Identify which cell holds the provided text, then report its (x, y) central coordinate. 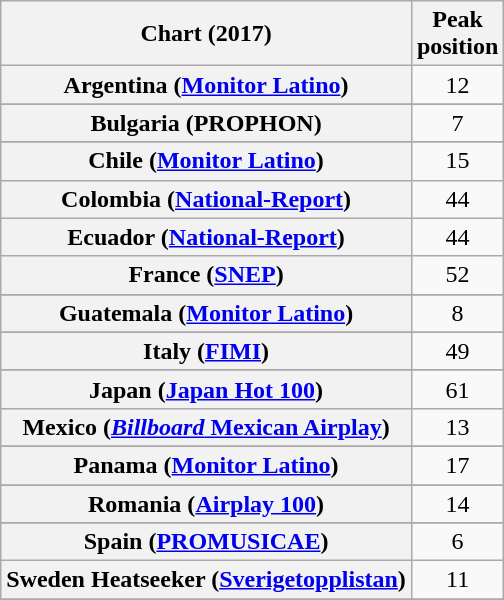
Bulgaria (PROPHON) (206, 123)
15 (457, 161)
17 (457, 465)
13 (457, 427)
8 (457, 313)
Japan (Japan Hot 100) (206, 389)
Chile (Monitor Latino) (206, 161)
Romania (Airplay 100) (206, 503)
7 (457, 123)
Argentina (Monitor Latino) (206, 85)
11 (457, 580)
61 (457, 389)
6 (457, 542)
52 (457, 275)
Ecuador (National-Report) (206, 237)
Mexico (Billboard Mexican Airplay) (206, 427)
12 (457, 85)
Spain (PROMUSICAE) (206, 542)
Chart (2017) (206, 34)
Sweden Heatseeker (Sverigetopplistan) (206, 580)
14 (457, 503)
Guatemala (Monitor Latino) (206, 313)
Peakposition (457, 34)
Colombia (National-Report) (206, 199)
Italy (FIMI) (206, 351)
France (SNEP) (206, 275)
49 (457, 351)
Panama (Monitor Latino) (206, 465)
